From the cell containing the given text, extract its center point as (X, Y) coordinate. 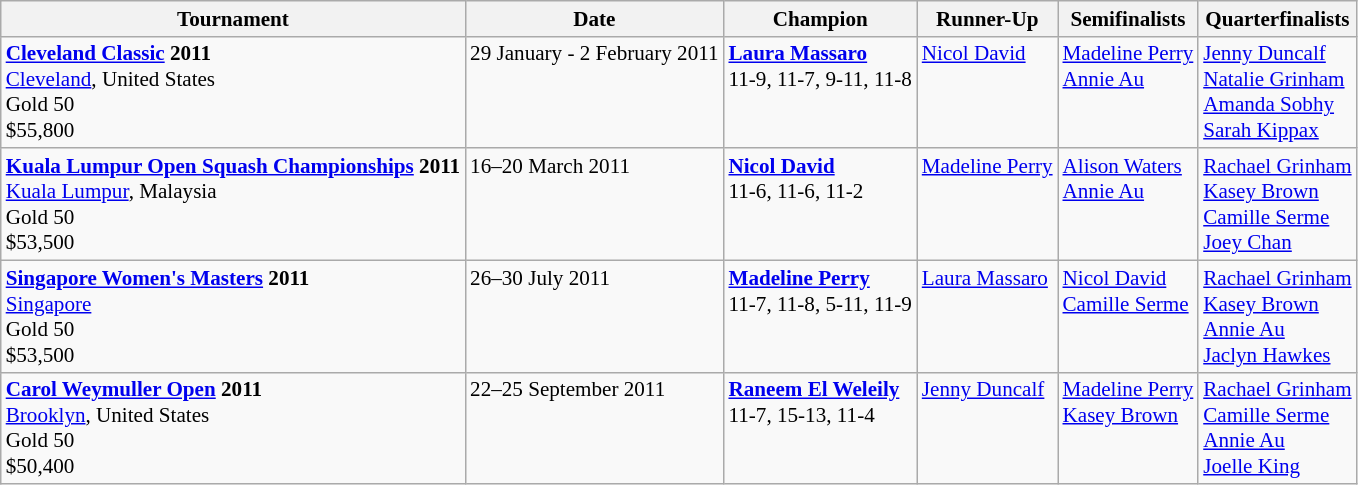
Singapore Women's Masters 2011 SingaporeGold 50$53,500 (233, 316)
Jenny Duncalf (988, 428)
Runner-Up (988, 18)
29 January - 2 February 2011 (594, 92)
22–25 September 2011 (594, 428)
Laura Massaro (988, 316)
Semifinalists (1128, 18)
Madeline Perry (988, 204)
Nicol David (988, 92)
Kuala Lumpur Open Squash Championships 2011 Kuala Lumpur, MalaysiaGold 50$53,500 (233, 204)
Rachael Grinham Kasey Brown Camille Serme Joey Chan (1277, 204)
26–30 July 2011 (594, 316)
Alison Waters Annie Au (1128, 204)
Tournament (233, 18)
Champion (820, 18)
Nicol David11-6, 11-6, 11-2 (820, 204)
Date (594, 18)
Rachael Grinham Camille Serme Annie Au Joelle King (1277, 428)
Nicol David Camille Serme (1128, 316)
Laura Massaro11-9, 11-7, 9-11, 11-8 (820, 92)
Madeline Perry Kasey Brown (1128, 428)
Jenny Duncalf Natalie Grinham Amanda Sobhy Sarah Kippax (1277, 92)
16–20 March 2011 (594, 204)
Rachael Grinham Kasey Brown Annie Au Jaclyn Hawkes (1277, 316)
Madeline Perry Annie Au (1128, 92)
Cleveland Classic 2011 Cleveland, United StatesGold 50$55,800 (233, 92)
Raneem El Weleily11-7, 15-13, 11-4 (820, 428)
Carol Weymuller Open 2011 Brooklyn, United StatesGold 50$50,400 (233, 428)
Madeline Perry11-7, 11-8, 5-11, 11-9 (820, 316)
Quarterfinalists (1277, 18)
